Provide the [X, Y] coordinate of the cell's center where the given text is located.  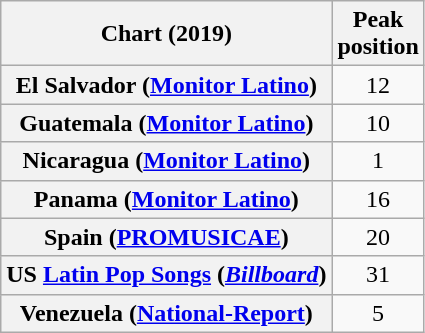
31 [378, 275]
Nicaragua (Monitor Latino) [166, 161]
El Salvador (Monitor Latino) [166, 85]
5 [378, 313]
Chart (2019) [166, 34]
Panama (Monitor Latino) [166, 199]
16 [378, 199]
Spain (PROMUSICAE) [166, 237]
20 [378, 237]
10 [378, 123]
Guatemala (Monitor Latino) [166, 123]
Venezuela (National-Report) [166, 313]
1 [378, 161]
12 [378, 85]
US Latin Pop Songs (Billboard) [166, 275]
Peakposition [378, 34]
